Extract the (x, y) coordinate from the center of the cell holding the provided text.  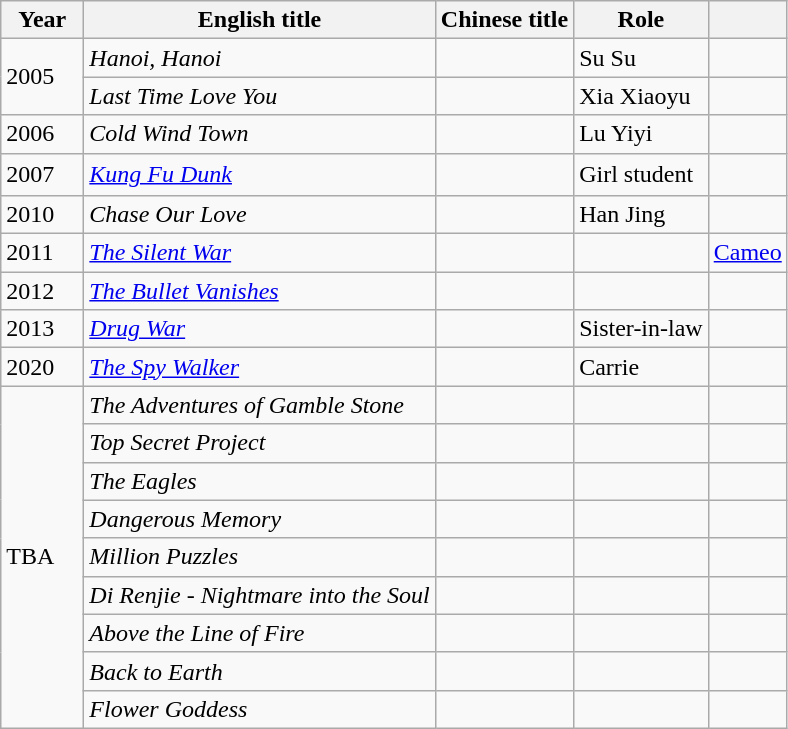
Cold Wind Town (260, 134)
2020 (42, 367)
Dangerous Memory (260, 519)
Million Puzzles (260, 557)
Role (642, 20)
The Silent War (260, 253)
2011 (42, 253)
The Eagles (260, 481)
Sister-in-law (642, 329)
Lu Yiyi (642, 134)
2007 (42, 174)
Above the Line of Fire (260, 633)
TBA (42, 558)
Top Secret Project (260, 443)
Chase Our Love (260, 215)
The Adventures of Gamble Stone (260, 405)
Year (42, 20)
2010 (42, 215)
Flower Goddess (260, 709)
The Bullet Vanishes (260, 291)
2006 (42, 134)
Carrie (642, 367)
Di Renjie - Nightmare into the Soul (260, 595)
Drug War (260, 329)
Xia Xiaoyu (642, 96)
Han Jing (642, 215)
English title (260, 20)
2005 (42, 77)
Kung Fu Dunk (260, 174)
Last Time Love You (260, 96)
Hanoi, Hanoi (260, 58)
2012 (42, 291)
Cameo (748, 253)
Back to Earth (260, 671)
The Spy Walker (260, 367)
Girl student (642, 174)
Su Su (642, 58)
Chinese title (504, 20)
2013 (42, 329)
